From the cell containing the given text, extract its center point as (x, y) coordinate. 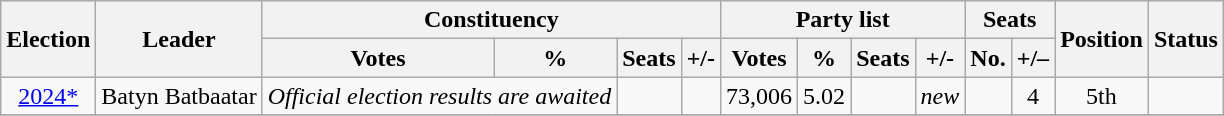
+/– (1032, 58)
Election (48, 39)
73,006 (760, 96)
No. (988, 58)
Status (1186, 39)
5.02 (824, 96)
Leader (179, 39)
2024* (48, 96)
new (940, 96)
Official election results are awaited (440, 96)
Batyn Batbaatar (179, 96)
4 (1032, 96)
Position (1102, 39)
5th (1102, 96)
Constituency (491, 20)
Party list (843, 20)
